Return (x, y) of the center of cell containing provided text 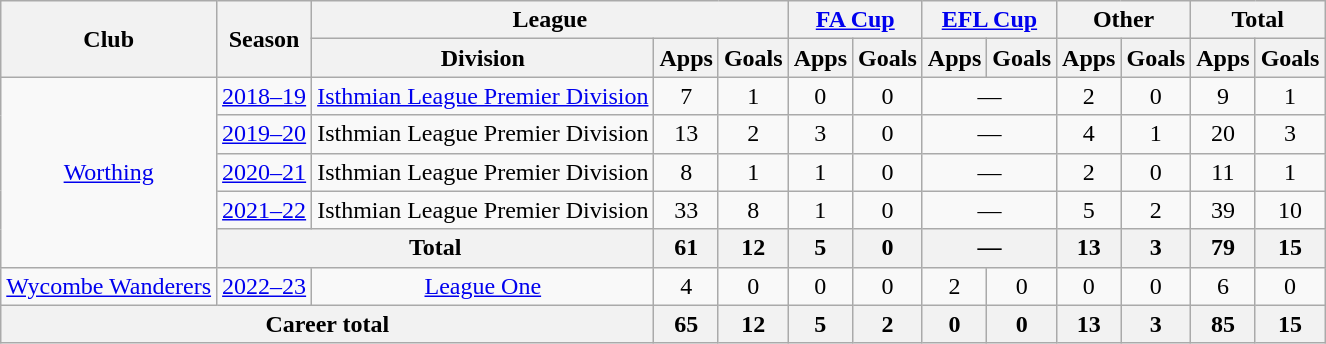
EFL Cup (989, 20)
Division (483, 58)
2018–19 (264, 96)
Career total (328, 324)
85 (1223, 324)
10 (1290, 210)
Worthing (109, 172)
61 (686, 248)
2021–22 (264, 210)
Wycombe Wanderers (109, 286)
League One (483, 286)
2019–20 (264, 134)
6 (1223, 286)
2022–23 (264, 286)
Other (1124, 20)
79 (1223, 248)
2020–21 (264, 172)
Club (109, 39)
7 (686, 96)
9 (1223, 96)
Season (264, 39)
11 (1223, 172)
65 (686, 324)
39 (1223, 210)
League (550, 20)
33 (686, 210)
20 (1223, 134)
FA Cup (855, 20)
